Scan for the cell matching the given text and deliver its (x, y) coordinate at center. 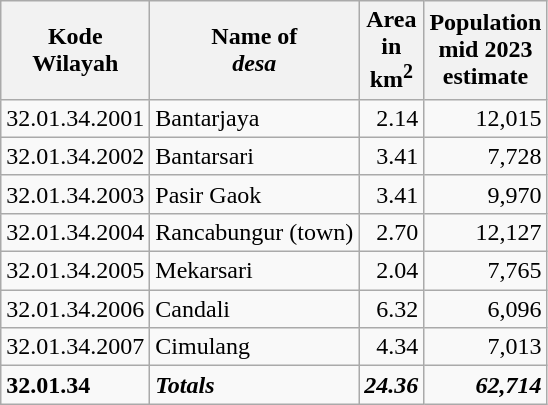
62,714 (486, 385)
12,015 (486, 118)
7,728 (486, 156)
32.01.34.2003 (76, 194)
Bantarsari (254, 156)
12,127 (486, 232)
32.01.34.2001 (76, 118)
32.01.34.2005 (76, 271)
9,970 (486, 194)
32.01.34.2007 (76, 347)
Name of desa (254, 50)
Rancabungur (town) (254, 232)
Mekarsari (254, 271)
Cimulang (254, 347)
Kode Wilayah (76, 50)
Pasir Gaok (254, 194)
32.01.34.2006 (76, 309)
6.32 (392, 309)
Area in km2 (392, 50)
4.34 (392, 347)
24.36 (392, 385)
7,013 (486, 347)
2.70 (392, 232)
7,765 (486, 271)
Populationmid 2023estimate (486, 50)
2.04 (392, 271)
Bantarjaya (254, 118)
32.01.34.2004 (76, 232)
2.14 (392, 118)
32.01.34.2002 (76, 156)
32.01.34 (76, 385)
Totals (254, 385)
Candali (254, 309)
6,096 (486, 309)
